Output the [x, y] coordinate of the center of the cell containing the given text.  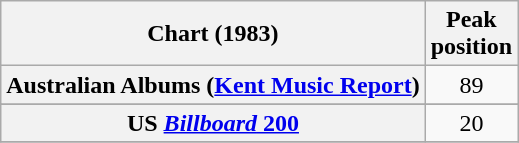
Australian Albums (Kent Music Report) [213, 85]
20 [471, 123]
89 [471, 85]
Chart (1983) [213, 34]
US Billboard 200 [213, 123]
Peakposition [471, 34]
